For the text-containing cell, return its midpoint in (X, Y) coordinate format. 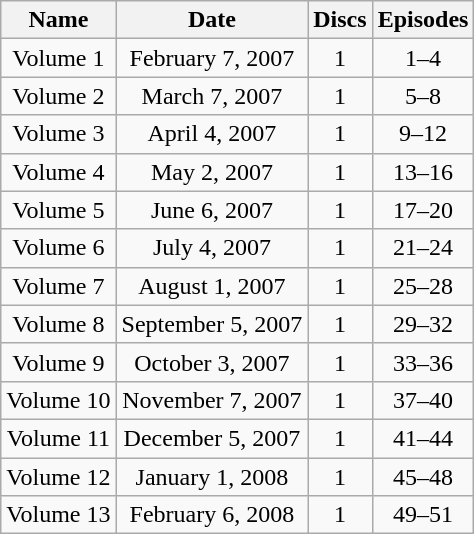
February 6, 2008 (212, 515)
October 3, 2007 (212, 362)
Volume 7 (58, 286)
Volume 9 (58, 362)
1–4 (423, 58)
37–40 (423, 400)
21–24 (423, 248)
13–16 (423, 172)
February 7, 2007 (212, 58)
Volume 2 (58, 96)
45–48 (423, 477)
17–20 (423, 210)
Volume 13 (58, 515)
January 1, 2008 (212, 477)
Volume 3 (58, 134)
April 4, 2007 (212, 134)
Date (212, 20)
December 5, 2007 (212, 438)
June 6, 2007 (212, 210)
Volume 1 (58, 58)
41–44 (423, 438)
Volume 11 (58, 438)
Volume 4 (58, 172)
March 7, 2007 (212, 96)
9–12 (423, 134)
Volume 5 (58, 210)
May 2, 2007 (212, 172)
29–32 (423, 324)
49–51 (423, 515)
25–28 (423, 286)
5–8 (423, 96)
November 7, 2007 (212, 400)
Episodes (423, 20)
Volume 12 (58, 477)
August 1, 2007 (212, 286)
July 4, 2007 (212, 248)
Name (58, 20)
Volume 10 (58, 400)
September 5, 2007 (212, 324)
Volume 8 (58, 324)
Volume 6 (58, 248)
33–36 (423, 362)
Discs (340, 20)
